Pinpoint the cell where the given text exists, returning its (x, y) midpoint coordinate. 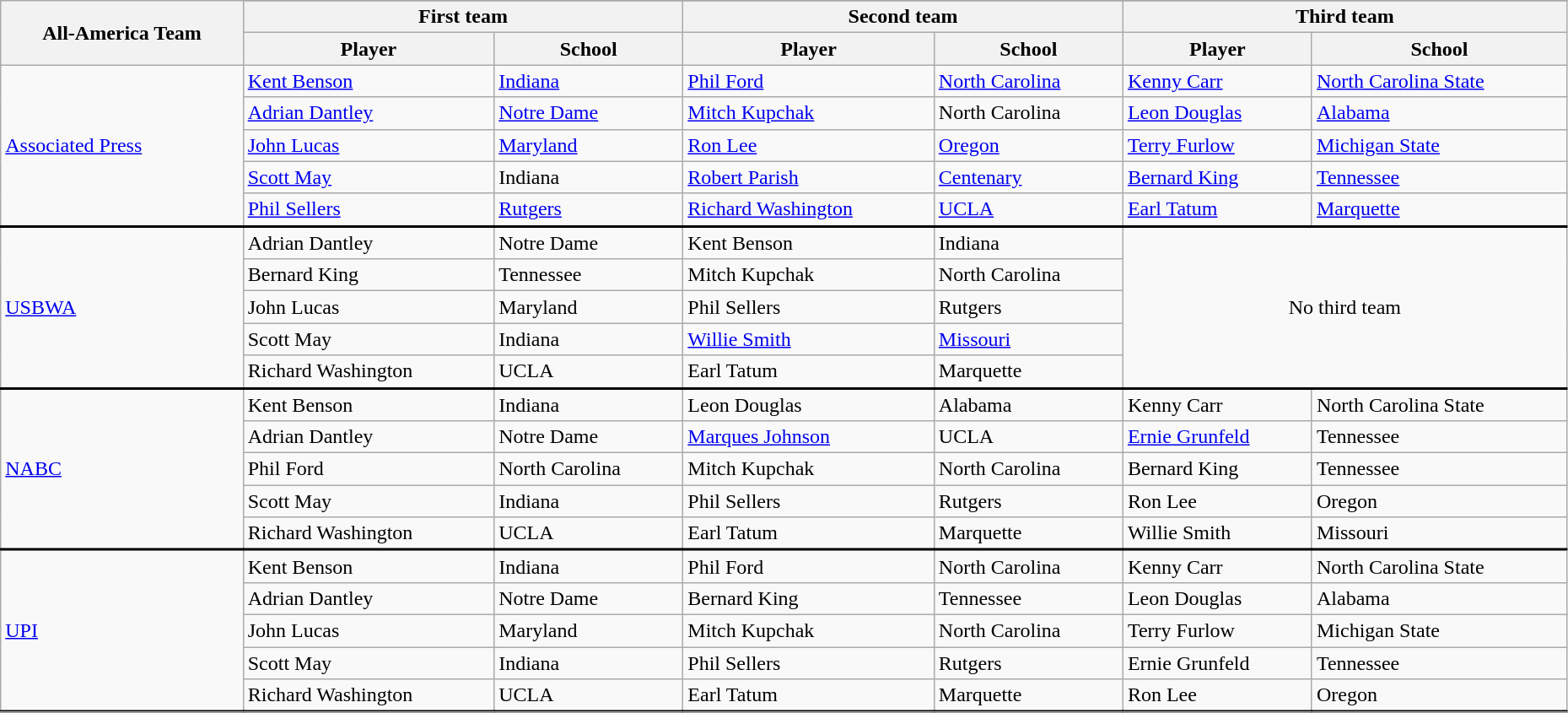
Marques Johnson (808, 437)
NABC (121, 469)
Centenary (1028, 177)
All-America Team (121, 33)
First team (463, 17)
No third team (1344, 307)
USBWA (121, 307)
Third team (1344, 17)
Robert Parish (808, 177)
Second team (903, 17)
Associated Press (121, 145)
UPI (121, 631)
